Return (X, Y) of the center of cell containing provided text 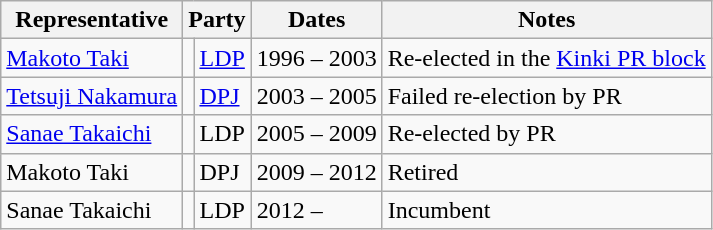
Re-elected by PR (546, 134)
Party (217, 20)
Re-elected in the Kinki PR block (546, 58)
2009 – 2012 (316, 172)
Incumbent (546, 210)
Representative (92, 20)
1996 – 2003 (316, 58)
Retired (546, 172)
Dates (316, 20)
2012 – (316, 210)
2005 – 2009 (316, 134)
2003 – 2005 (316, 96)
Notes (546, 20)
Failed re-election by PR (546, 96)
Tetsuji Nakamura (92, 96)
